Search for the cell housing the specified text and yield its [x, y] center coordinate. 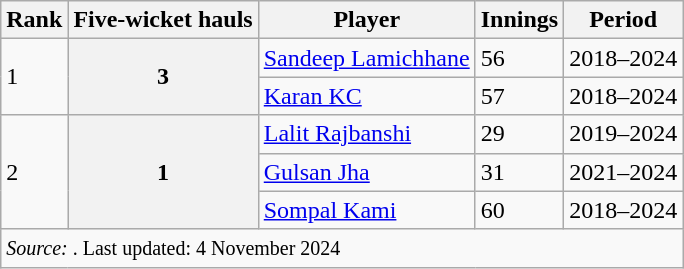
Rank [34, 20]
Gulsan Jha [366, 172]
Source: . Last updated: 4 November 2024 [342, 248]
Karan KC [366, 96]
2 [34, 172]
57 [519, 96]
Sandeep Lamichhane [366, 58]
Sompal Kami [366, 210]
31 [519, 172]
Lalit Rajbanshi [366, 134]
Player [366, 20]
Five-wicket hauls [163, 20]
60 [519, 210]
Innings [519, 20]
56 [519, 58]
29 [519, 134]
2019–2024 [624, 134]
3 [163, 77]
2021–2024 [624, 172]
Period [624, 20]
